Extract the (x, y) coordinate from the center of the cell holding the provided text.  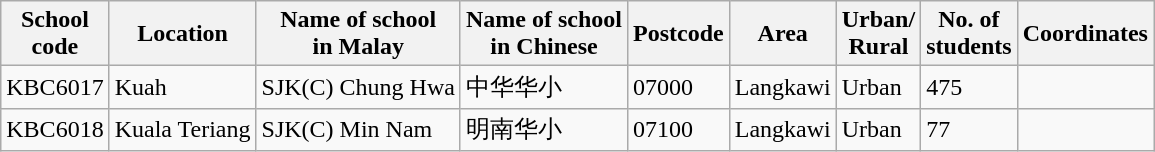
KBC6017 (55, 88)
Kuah (182, 88)
Coordinates (1085, 34)
No. ofstudents (969, 34)
Urban/Rural (878, 34)
Kuala Teriang (182, 130)
Schoolcode (55, 34)
Name of schoolin Chinese (544, 34)
07000 (678, 88)
Location (182, 34)
SJK(C) Min Nam (358, 130)
Area (782, 34)
SJK(C) Chung Hwa (358, 88)
Name of schoolin Malay (358, 34)
77 (969, 130)
Postcode (678, 34)
KBC6018 (55, 130)
中华华小 (544, 88)
475 (969, 88)
明南华小 (544, 130)
07100 (678, 130)
